Pinpoint the cell where the given text exists, returning its [x, y] midpoint coordinate. 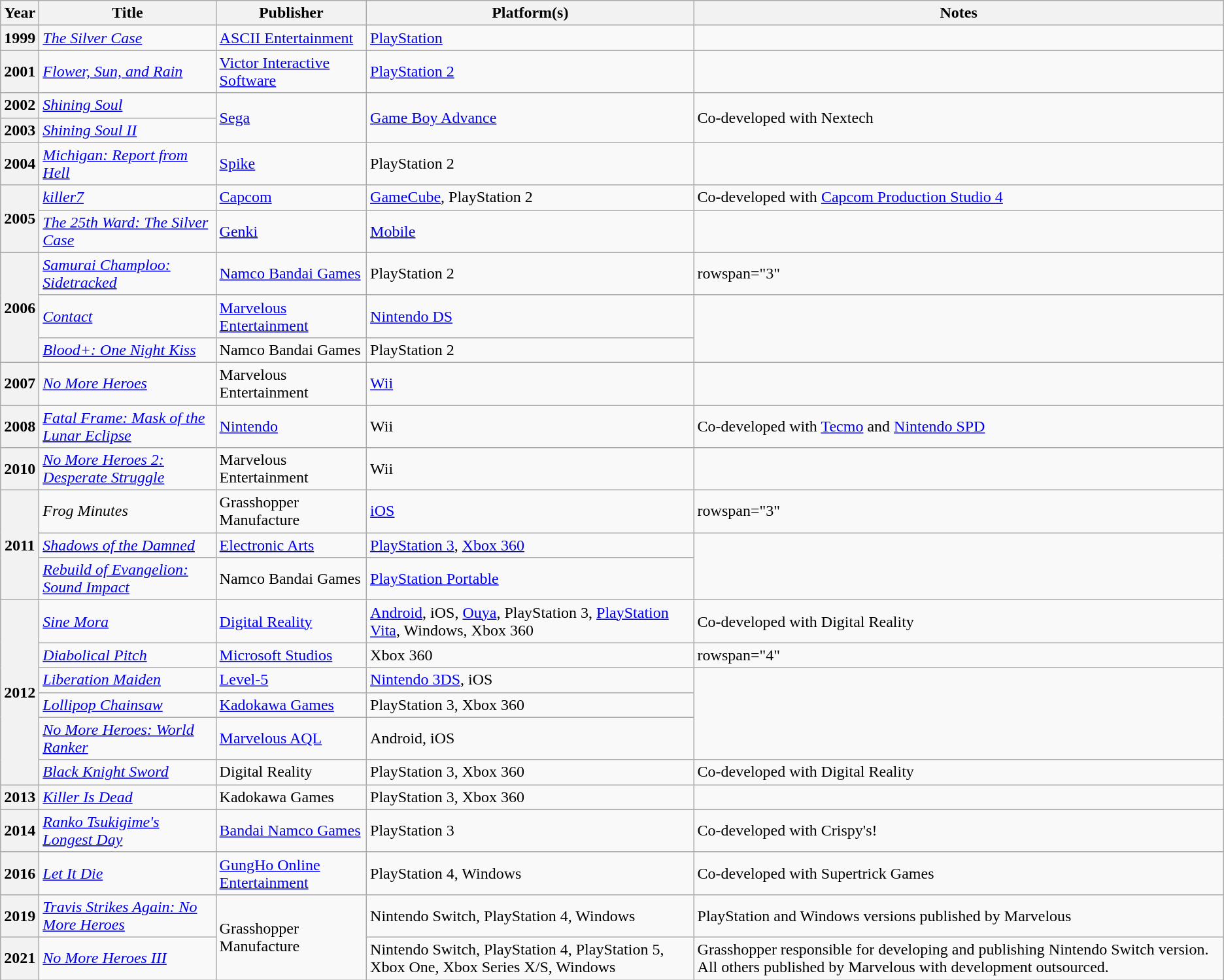
GameCube, PlayStation 2 [530, 197]
iOS [530, 511]
GungHo Online Entertainment [291, 873]
2005 [20, 218]
Frog Minutes [127, 511]
Nintendo DS [530, 316]
2001 [20, 72]
Level-5 [291, 680]
Lollipop Chainsaw [127, 705]
Shining Soul [127, 105]
Travis Strikes Again: No More Heroes [127, 915]
Co-developed with Tecmo and Nintendo SPD [959, 426]
Co-developed with Nextech [959, 118]
Let It Die [127, 873]
Nintendo 3DS, iOS [530, 680]
No More Heroes: World Ranker [127, 739]
2004 [20, 163]
Killer Is Dead [127, 797]
2010 [20, 469]
Bandai Namco Games [291, 830]
2016 [20, 873]
Marvelous AQL [291, 739]
rowspan="4" [959, 655]
Year [20, 13]
Diabolical Pitch [127, 655]
Blood+: One Night Kiss [127, 350]
Publisher [291, 13]
Notes [959, 13]
PlayStation [530, 38]
No More Heroes 2: Desperate Struggle [127, 469]
Contact [127, 316]
Title [127, 13]
PlayStation 4, Windows [530, 873]
Nintendo Switch, PlayStation 4, Windows [530, 915]
Electronic Arts [291, 545]
2014 [20, 830]
Nintendo Switch, PlayStation 4, PlayStation 5, Xbox One, Xbox Series X/S, Windows [530, 958]
PlayStation 3 [530, 830]
1999 [20, 38]
Platform(s) [530, 13]
Capcom [291, 197]
Android, iOS [530, 739]
No More Heroes III [127, 958]
2021 [20, 958]
Sine Mora [127, 621]
The 25th Ward: The Silver Case [127, 231]
PlayStation Portable [530, 579]
Michigan: Report from Hell [127, 163]
2019 [20, 915]
2006 [20, 307]
ASCII Entertainment [291, 38]
Co-developed with Crispy's! [959, 830]
Black Knight Sword [127, 772]
2002 [20, 105]
2011 [20, 545]
Nintendo [291, 426]
2013 [20, 797]
2012 [20, 692]
Shining Soul II [127, 130]
Game Boy Advance [530, 118]
The Silver Case [127, 38]
2008 [20, 426]
Shadows of the Damned [127, 545]
Samurai Champloo: Sidetracked [127, 273]
PlayStation and Windows versions published by Marvelous [959, 915]
No More Heroes [127, 383]
Sega [291, 118]
Fatal Frame: Mask of the Lunar Eclipse [127, 426]
Genki [291, 231]
Spike [291, 163]
Microsoft Studios [291, 655]
Android, iOS, Ouya, PlayStation 3, PlayStation Vita, Windows, Xbox 360 [530, 621]
Co-developed with Supertrick Games [959, 873]
Liberation Maiden [127, 680]
Co-developed with Capcom Production Studio 4 [959, 197]
Grasshopper responsible for developing and publishing Nintendo Switch version. All others published by Marvelous with development outsourced. [959, 958]
Victor Interactive Software [291, 72]
Rebuild of Evangelion: Sound Impact [127, 579]
2007 [20, 383]
2003 [20, 130]
Xbox 360 [530, 655]
Ranko Tsukigime's Longest Day [127, 830]
killer7 [127, 197]
Flower, Sun, and Rain [127, 72]
Mobile [530, 231]
